Return (x, y) of the center of cell containing provided text 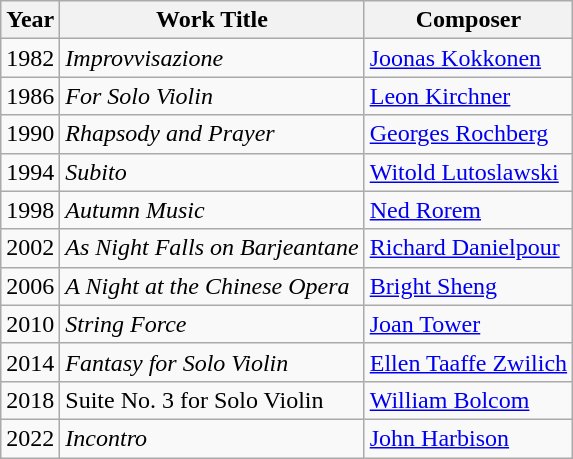
1994 (30, 172)
Joonas Kokkonen (468, 58)
Fantasy for Solo Violin (212, 362)
Suite No. 3 for Solo Violin (212, 400)
Ellen Taaffe Zwilich (468, 362)
2006 (30, 286)
William Bolcom (468, 400)
1982 (30, 58)
Leon Kirchner (468, 96)
2002 (30, 248)
2014 (30, 362)
A Night at the Chinese Opera (212, 286)
Rhapsody and Prayer (212, 134)
Work Title (212, 20)
Year (30, 20)
Joan Tower (468, 324)
Richard Danielpour (468, 248)
2022 (30, 438)
String Force (212, 324)
1986 (30, 96)
Witold Lutoslawski (468, 172)
1998 (30, 210)
Composer (468, 20)
Ned Rorem (468, 210)
Bright Sheng (468, 286)
Autumn Music (212, 210)
Georges Rochberg (468, 134)
Improvvisazione (212, 58)
As Night Falls on Barjeantane (212, 248)
1990 (30, 134)
Subito (212, 172)
2010 (30, 324)
For Solo Violin (212, 96)
John Harbison (468, 438)
2018 (30, 400)
Incontro (212, 438)
